Capture the cell that displays the provided text and extract its [x, y] central coordinate. 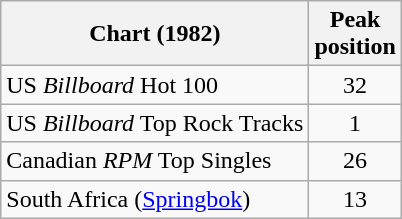
Canadian RPM Top Singles [155, 161]
32 [355, 85]
Chart (1982) [155, 34]
1 [355, 123]
US Billboard Top Rock Tracks [155, 123]
US Billboard Hot 100 [155, 85]
26 [355, 161]
13 [355, 199]
Peakposition [355, 34]
South Africa (Springbok) [155, 199]
